Determine the [X, Y] coordinate at the center of the cell enclosing the given text.  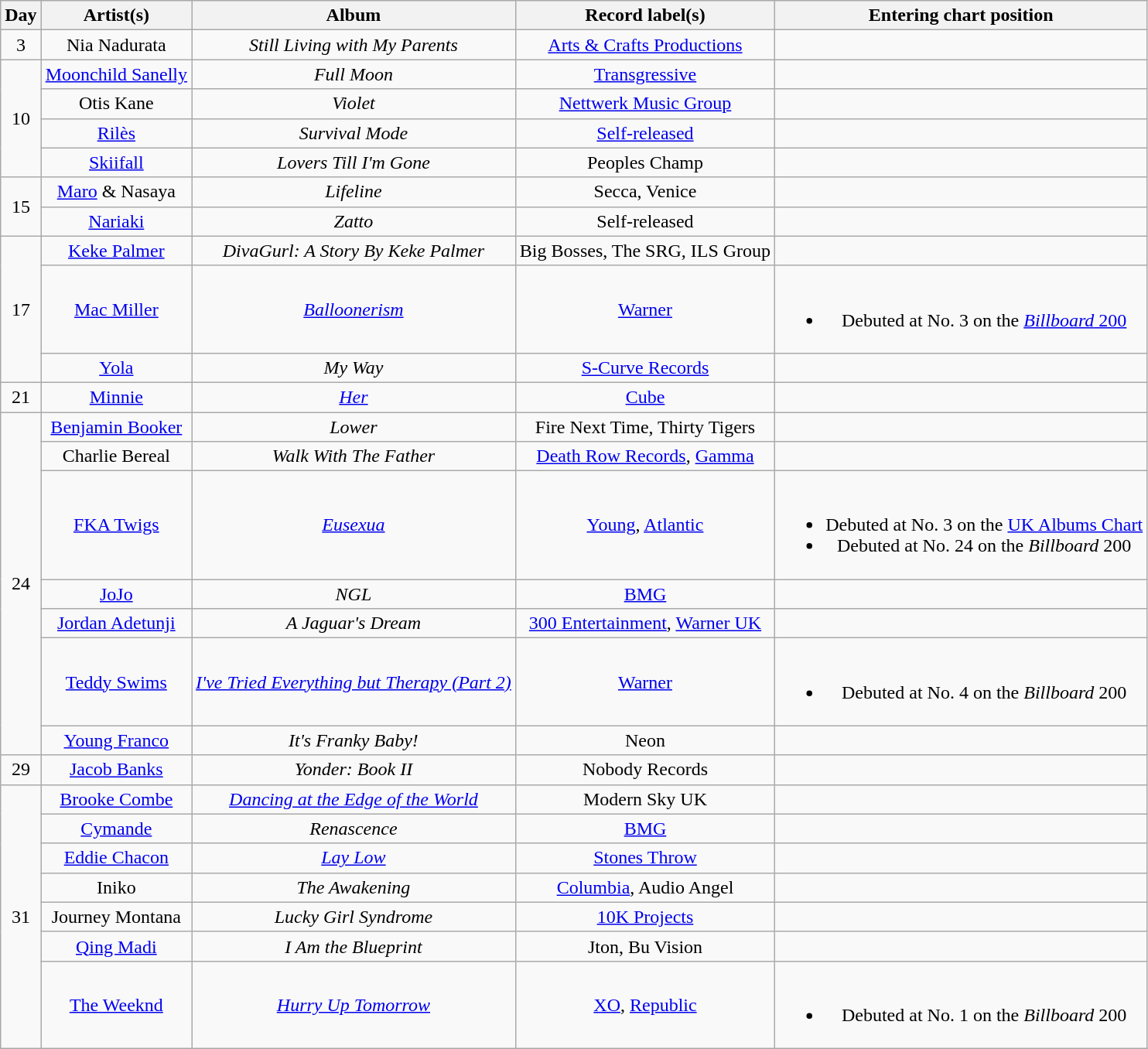
Lifeline [354, 192]
Secca, Venice [645, 192]
It's Franky Baby! [354, 740]
Her [354, 397]
FKA Twigs [116, 525]
Artist(s) [116, 15]
Walk With The Father [354, 456]
Nariaki [116, 221]
Modern Sky UK [645, 799]
Death Row Records, Gamma [645, 456]
Lovers Till I'm Gone [354, 162]
A Jaguar's Dream [354, 624]
Day [21, 15]
Debuted at No. 1 on the Billboard 200 [961, 1004]
Entering chart position [961, 15]
Cube [645, 397]
10 [21, 118]
Cymande [116, 829]
NGL [354, 594]
Keke Palmer [116, 251]
Balloonerism [354, 309]
Record label(s) [645, 15]
Hurry Up Tomorrow [354, 1004]
Nia Nadurata [116, 45]
Benjamin Booker [116, 426]
Jton, Bu Vision [645, 946]
Iniko [116, 887]
300 Entertainment, Warner UK [645, 624]
29 [21, 770]
The Awakening [354, 887]
Minnie [116, 397]
Moonchild Sanelly [116, 74]
Columbia, Audio Angel [645, 887]
Young Franco [116, 740]
JoJo [116, 594]
Yonder: Book II [354, 770]
Skiifall [116, 162]
Fire Next Time, Thirty Tigers [645, 426]
Lucky Girl Syndrome [354, 917]
Jordan Adetunji [116, 624]
Debuted at No. 3 on the Billboard 200 [961, 309]
Violet [354, 104]
Teddy Swims [116, 682]
I've Tried Everything but Therapy (Part 2) [354, 682]
Brooke Combe [116, 799]
Yola [116, 367]
Big Bosses, The SRG, ILS Group [645, 251]
I Am the Blueprint [354, 946]
Stones Throw [645, 858]
Journey Montana [116, 917]
3 [21, 45]
Album [354, 15]
Mac Miller [116, 309]
Nobody Records [645, 770]
Full Moon [354, 74]
Renascence [354, 829]
Maro & Nasaya [116, 192]
21 [21, 397]
Debuted at No. 4 on the Billboard 200 [961, 682]
Charlie Bereal [116, 456]
Transgressive [645, 74]
XO, Republic [645, 1004]
The Weeknd [116, 1004]
24 [21, 583]
My Way [354, 367]
Zatto [354, 221]
Young, Atlantic [645, 525]
Still Living with My Parents [354, 45]
Eusexua [354, 525]
Nettwerk Music Group [645, 104]
DivaGurl: A Story By Keke Palmer [354, 251]
Qing Madi [116, 946]
Survival Mode [354, 133]
17 [21, 309]
S-Curve Records [645, 367]
Lower [354, 426]
31 [21, 916]
10K Projects [645, 917]
Rilès [116, 133]
Eddie Chacon [116, 858]
Debuted at No. 3 on the UK Albums ChartDebuted at No. 24 on the Billboard 200 [961, 525]
Peoples Champ [645, 162]
Jacob Banks [116, 770]
Neon [645, 740]
Otis Kane [116, 104]
15 [21, 207]
Dancing at the Edge of the World [354, 799]
Arts & Crafts Productions [645, 45]
Lay Low [354, 858]
